Identify which cell holds the provided text, then report its (x, y) central coordinate. 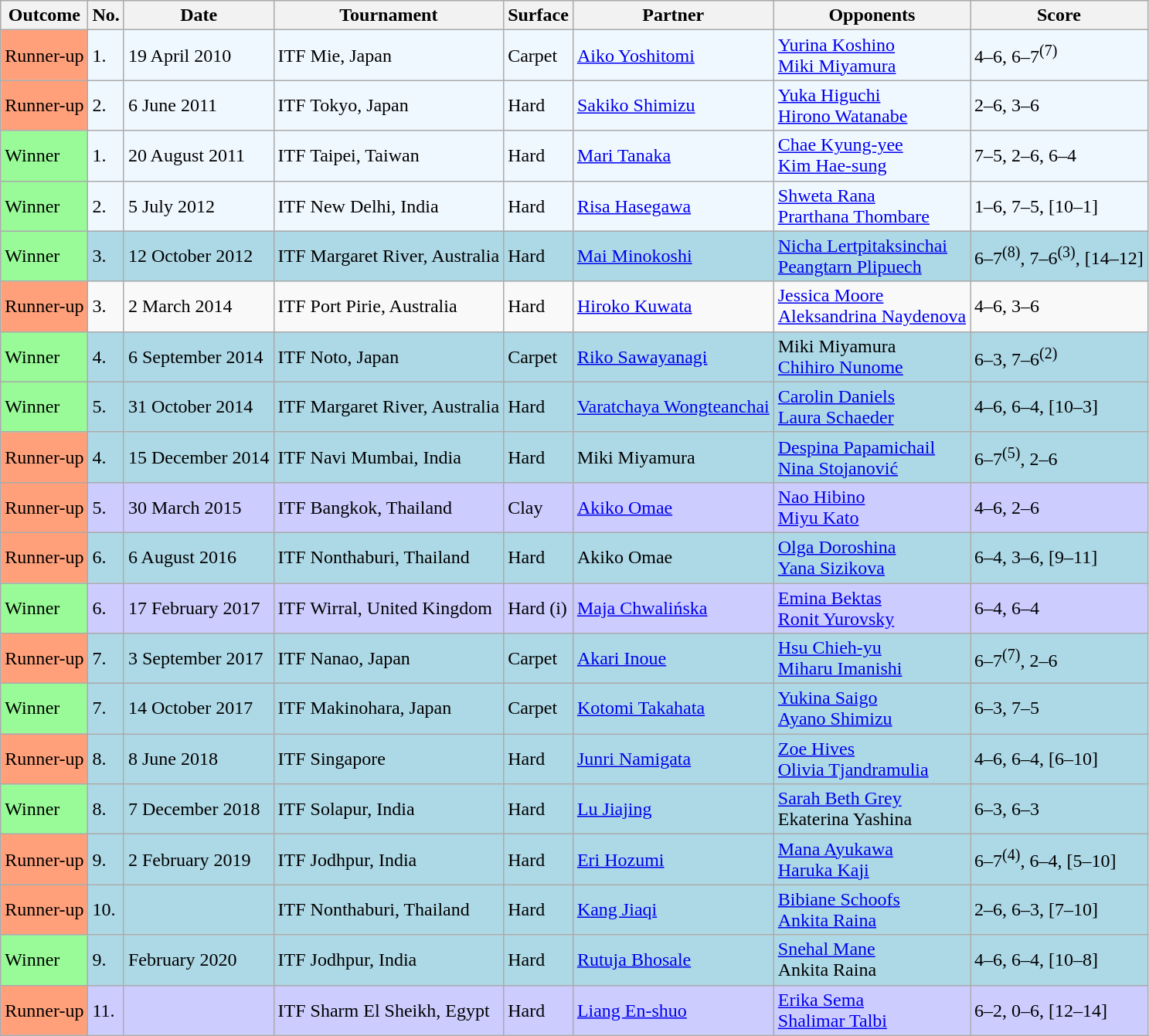
Riko Sawayanagi (673, 357)
3 September 2017 (199, 658)
ITF Nanao, Japan (389, 658)
31 October 2014 (199, 406)
Jessica Moore Aleksandrina Naydenova (872, 306)
4–6, 2–6 (1059, 507)
Despina Papamichail Nina Stojanović (872, 457)
Nicha Lertpitaksinchai Peangtarn Plipuech (872, 256)
Kotomi Takahata (673, 709)
7 December 2018 (199, 810)
6–4, 6–4 (1059, 607)
6–4, 3–6, [9–11] (1059, 558)
6 September 2014 (199, 357)
Varatchaya Wongteanchai (673, 406)
Hsu Chieh-yu Miharu Imanishi (872, 658)
Hard (i) (539, 607)
4–6, 6–4, [10–3] (1059, 406)
2 March 2014 (199, 306)
6–2, 0–6, [12–14] (1059, 1011)
ITF Taipei, Taiwan (389, 156)
6 August 2016 (199, 558)
Akari Inoue (673, 658)
Miki Miyamura Chihiro Nunome (872, 357)
6–7(5), 2–6 (1059, 457)
6–3, 7–6(2) (1059, 357)
Risa Hasegawa (673, 206)
Olga Doroshina Yana Sizikova (872, 558)
Partner (673, 15)
20 August 2011 (199, 156)
5 July 2012 (199, 206)
7–5, 2–6, 6–4 (1059, 156)
Score (1059, 15)
Tournament (389, 15)
ITF Port Pirie, Australia (389, 306)
Hiroko Kuwata (673, 306)
Shweta Rana Prarthana Thombare (872, 206)
Kang Jiaqi (673, 910)
10. (106, 910)
ITF Makinohara, Japan (389, 709)
2–6, 3–6 (1059, 105)
ITF Solapur, India (389, 810)
Yuka Higuchi Hirono Watanabe (872, 105)
ITF Mie, Japan (389, 56)
Aiko Yoshitomi (673, 56)
ITF Sharm El Sheikh, Egypt (389, 1011)
February 2020 (199, 960)
Surface (539, 15)
15 December 2014 (199, 457)
Maja Chwalińska (673, 607)
11. (106, 1011)
Rutuja Bhosale (673, 960)
Mana Ayukawa Haruka Kaji (872, 859)
Nao Hibino Miyu Kato (872, 507)
Outcome (45, 15)
Emina Bektas Ronit Yurovsky (872, 607)
Yurina Koshino Miki Miyamura (872, 56)
ITF Navi Mumbai, India (389, 457)
Liang En-shuo (673, 1011)
6–7(8), 7–6(3), [14–12] (1059, 256)
Clay (539, 507)
Snehal Mane Ankita Raina (872, 960)
4–6, 3–6 (1059, 306)
30 March 2015 (199, 507)
6–7(7), 2–6 (1059, 658)
2 February 2019 (199, 859)
6–3, 7–5 (1059, 709)
6–3, 6–3 (1059, 810)
ITF Bangkok, Thailand (389, 507)
ITF Singapore (389, 759)
Lu Jiajing (673, 810)
4–6, 6–4, [6–10] (1059, 759)
4–6, 6–4, [10–8] (1059, 960)
Eri Hozumi (673, 859)
19 April 2010 (199, 56)
Carolin Daniels Laura Schaeder (872, 406)
No. (106, 15)
Opponents (872, 15)
Mari Tanaka (673, 156)
Yukina Saigo Ayano Shimizu (872, 709)
8 June 2018 (199, 759)
Zoe Hives Olivia Tjandramulia (872, 759)
Bibiane Schoofs Ankita Raina (872, 910)
6 June 2011 (199, 105)
Mai Minokoshi (673, 256)
Miki Miyamura (673, 457)
Chae Kyung-yee Kim Hae-sung (872, 156)
Sarah Beth Grey Ekaterina Yashina (872, 810)
1–6, 7–5, [10–1] (1059, 206)
Sakiko Shimizu (673, 105)
Date (199, 15)
ITF Noto, Japan (389, 357)
Erika Sema Shalimar Talbi (872, 1011)
Junri Namigata (673, 759)
6–7(4), 6–4, [5–10] (1059, 859)
17 February 2017 (199, 607)
4–6, 6–7(7) (1059, 56)
2–6, 6–3, [7–10] (1059, 910)
ITF Wirral, United Kingdom (389, 607)
ITF New Delhi, India (389, 206)
14 October 2017 (199, 709)
12 October 2012 (199, 256)
ITF Tokyo, Japan (389, 105)
